Scan for the cell matching the given text and deliver its [X, Y] coordinate at center. 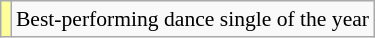
Best-performing dance single of the year [192, 19]
